Return [X, Y] of the center of cell containing provided text 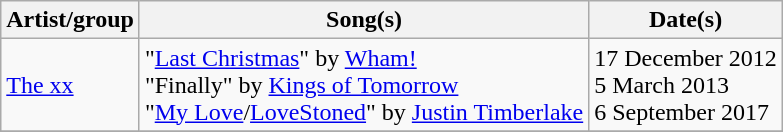
17 December 2012 5 March 20136 September 2017 [686, 85]
Song(s) [364, 20]
Artist/group [70, 20]
The xx [70, 85]
"Last Christmas" by Wham!"Finally" by Kings of Tomorrow"My Love/LoveStoned" by Justin Timberlake [364, 85]
Date(s) [686, 20]
